Search for the cell housing the specified text and yield its [X, Y] center coordinate. 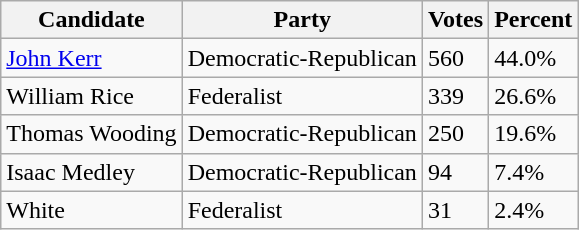
2.4% [534, 210]
7.4% [534, 172]
Party [302, 20]
Percent [534, 20]
44.0% [534, 58]
94 [455, 172]
White [92, 210]
19.6% [534, 134]
250 [455, 134]
Votes [455, 20]
Candidate [92, 20]
31 [455, 210]
560 [455, 58]
Thomas Wooding [92, 134]
26.6% [534, 96]
William Rice [92, 96]
John Kerr [92, 58]
339 [455, 96]
Isaac Medley [92, 172]
